Pinpoint the cell where the given text exists, returning its (X, Y) midpoint coordinate. 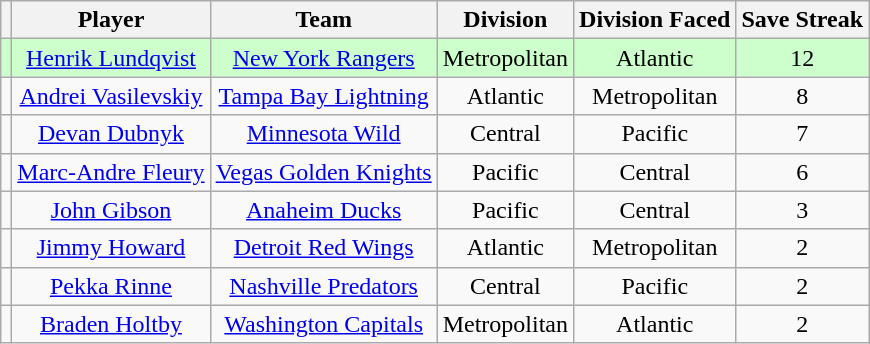
7 (802, 134)
Division (505, 20)
Devan Dubnyk (111, 134)
Andrei Vasilevskiy (111, 96)
Jimmy Howard (111, 248)
8 (802, 96)
Save Streak (802, 20)
Nashville Predators (324, 286)
Player (111, 20)
6 (802, 172)
Tampa Bay Lightning (324, 96)
Vegas Golden Knights (324, 172)
Henrik Lundqvist (111, 58)
Division Faced (655, 20)
Washington Capitals (324, 324)
Pekka Rinne (111, 286)
12 (802, 58)
Marc-Andre Fleury (111, 172)
New York Rangers (324, 58)
Minnesota Wild (324, 134)
John Gibson (111, 210)
Team (324, 20)
Braden Holtby (111, 324)
Detroit Red Wings (324, 248)
Anaheim Ducks (324, 210)
3 (802, 210)
